Determine the (x, y) coordinate at the center of the cell enclosing the given text.  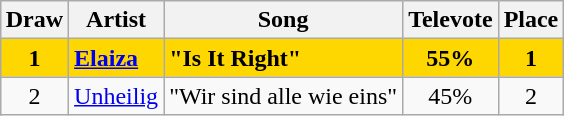
Place (531, 20)
Unheilig (116, 96)
45% (450, 96)
"Is It Right" (284, 58)
"Wir sind alle wie eins" (284, 96)
Song (284, 20)
Artist (116, 20)
Elaiza (116, 58)
55% (450, 58)
Televote (450, 20)
Draw (34, 20)
